Detect which cell encompasses the target text, then output its [X, Y] center coordinate. 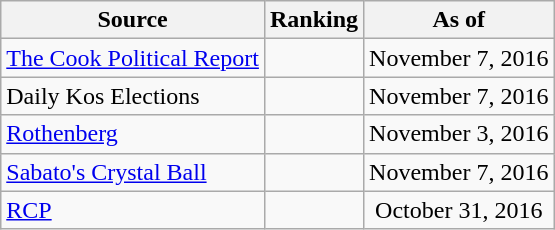
As of [459, 20]
Rothenberg [133, 134]
Ranking [314, 20]
Daily Kos Elections [133, 96]
The Cook Political Report [133, 58]
RCP [133, 210]
October 31, 2016 [459, 210]
Source [133, 20]
November 3, 2016 [459, 134]
Sabato's Crystal Ball [133, 172]
